Provide the [x, y] coordinate of the cell's center where the given text is located.  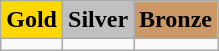
Bronze [176, 20]
Gold [32, 20]
Silver [98, 20]
